Determine the (X, Y) coordinate at the center of the cell enclosing the given text.  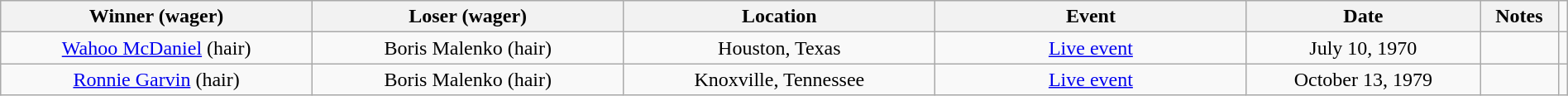
Loser (wager) (468, 17)
Wahoo McDaniel (hair) (157, 48)
Location (779, 17)
Date (1363, 17)
Houston, Texas (779, 48)
July 10, 1970 (1363, 48)
Notes (1520, 17)
Ronnie Garvin (hair) (157, 79)
Knoxville, Tennessee (779, 79)
October 13, 1979 (1363, 79)
Winner (wager) (157, 17)
Event (1091, 17)
